Search for the cell housing the specified text and yield its (X, Y) center coordinate. 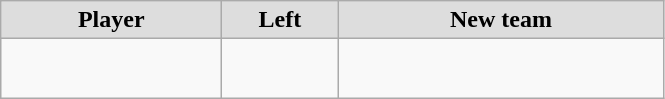
New team (501, 20)
Player (112, 20)
Left (280, 20)
